Search for the cell housing the specified text and yield its (X, Y) center coordinate. 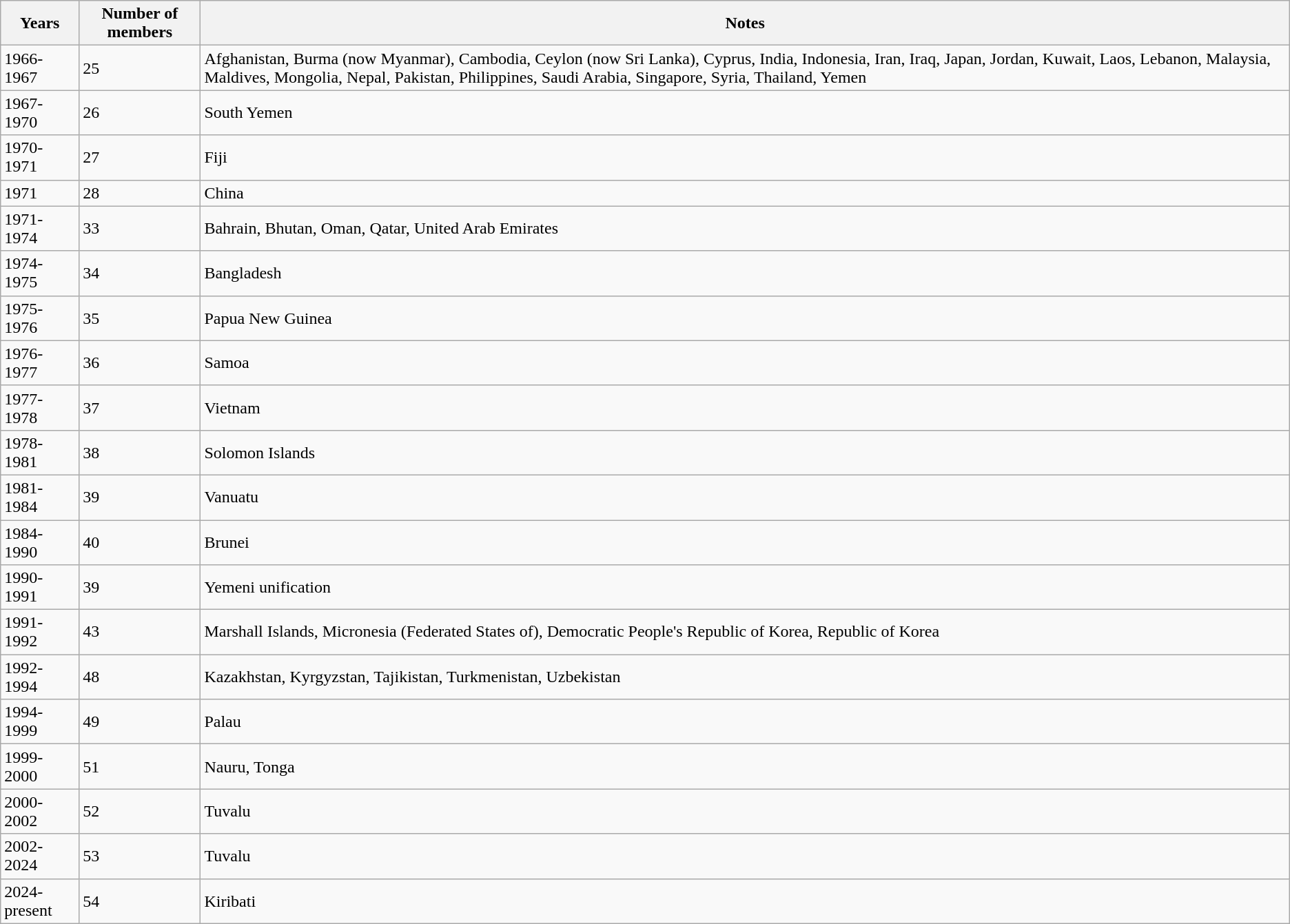
1999-2000 (40, 766)
1971-1974 (40, 229)
51 (140, 766)
48 (140, 677)
Yemeni unification (745, 587)
Bangladesh (745, 273)
Palau (745, 722)
Nauru, Tonga (745, 766)
28 (140, 193)
1977-1978 (40, 408)
52 (140, 812)
1971 (40, 193)
2024-present (40, 901)
Kazakhstan, Kyrgyzstan, Tajikistan, Turkmenistan, Uzbekistan (745, 677)
Years (40, 23)
Brunei (745, 542)
49 (140, 722)
27 (140, 157)
53 (140, 856)
Bahrain, Bhutan, Oman, Qatar, United Arab Emirates (745, 229)
1994-1999 (40, 722)
1984-1990 (40, 542)
China (745, 193)
Kiribati (745, 901)
1975-1976 (40, 318)
1966-1967 (40, 68)
Number of members (140, 23)
1981-1984 (40, 497)
Papua New Guinea (745, 318)
33 (140, 229)
37 (140, 408)
1992-1994 (40, 677)
40 (140, 542)
43 (140, 633)
Marshall Islands, Micronesia (Federated States of), Democratic People's Republic of Korea, Republic of Korea (745, 633)
Fiji (745, 157)
26 (140, 113)
1967-1970 (40, 113)
34 (140, 273)
35 (140, 318)
1991-1992 (40, 633)
1974-1975 (40, 273)
Solomon Islands (745, 452)
Notes (745, 23)
Vanuatu (745, 497)
54 (140, 901)
1978-1981 (40, 452)
2000-2002 (40, 812)
1976-1977 (40, 362)
1970-1971 (40, 157)
Vietnam (745, 408)
36 (140, 362)
Samoa (745, 362)
1990-1991 (40, 587)
38 (140, 452)
25 (140, 68)
2002-2024 (40, 856)
South Yemen (745, 113)
